Locate the cell with the specified text and output its (X, Y) center coordinate. 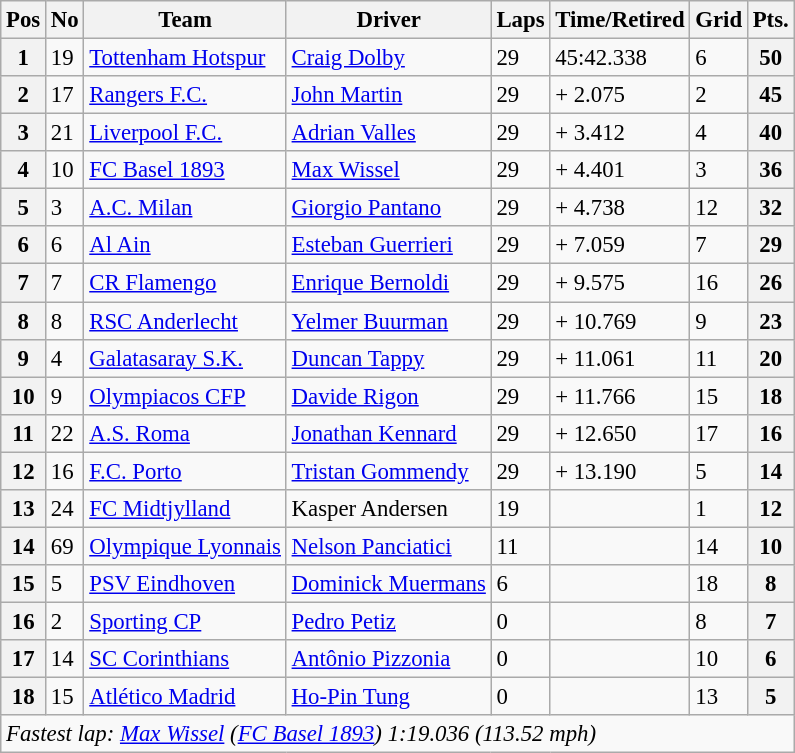
Team (185, 20)
22 (65, 433)
Dominick Muermans (388, 584)
+ 13.190 (620, 471)
FC Basel 1893 (185, 170)
Al Ain (185, 245)
40 (770, 133)
+ 2.075 (620, 95)
23 (770, 321)
PSV Eindhoven (185, 584)
Olympique Lyonnais (185, 546)
Olympiacos CFP (185, 396)
Pts. (770, 20)
Yelmer Buurman (388, 321)
50 (770, 58)
F.C. Porto (185, 471)
Tristan Gommendy (388, 471)
Max Wissel (388, 170)
Davide Rigon (388, 396)
Giorgio Pantano (388, 208)
Enrique Bernoldi (388, 283)
Time/Retired (620, 20)
26 (770, 283)
Esteban Guerrieri (388, 245)
+ 3.412 (620, 133)
Fastest lap: Max Wissel (FC Basel 1893) 1:19.036 (113.52 mph) (398, 734)
Laps (520, 20)
+ 11.061 (620, 358)
20 (770, 358)
Rangers F.C. (185, 95)
CR Flamengo (185, 283)
FC Midtjylland (185, 509)
John Martin (388, 95)
Liverpool F.C. (185, 133)
Duncan Tappy (388, 358)
45 (770, 95)
Ho-Pin Tung (388, 697)
A.C. Milan (185, 208)
Sporting CP (185, 621)
Jonathan Kennard (388, 433)
Adrian Valles (388, 133)
Antônio Pizzonia (388, 659)
No (65, 20)
+ 12.650 (620, 433)
+ 7.059 (620, 245)
Nelson Panciatici (388, 546)
Pos (24, 20)
45:42.338 (620, 58)
Driver (388, 20)
Kasper Andersen (388, 509)
+ 4.738 (620, 208)
+ 10.769 (620, 321)
69 (65, 546)
Tottenham Hotspur (185, 58)
24 (65, 509)
Grid (718, 20)
Craig Dolby (388, 58)
Galatasaray S.K. (185, 358)
32 (770, 208)
+ 11.766 (620, 396)
A.S. Roma (185, 433)
SC Corinthians (185, 659)
36 (770, 170)
21 (65, 133)
Pedro Petiz (388, 621)
+ 4.401 (620, 170)
RSC Anderlecht (185, 321)
Atlético Madrid (185, 697)
+ 9.575 (620, 283)
